Return (X, Y) of the center of cell containing provided text 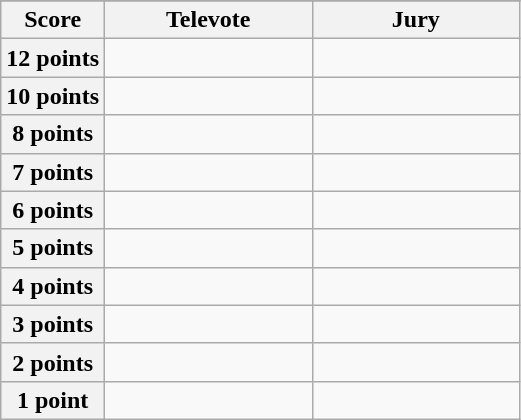
5 points (53, 248)
7 points (53, 172)
1 point (53, 400)
4 points (53, 286)
Jury (416, 20)
2 points (53, 362)
12 points (53, 58)
Score (53, 20)
8 points (53, 134)
6 points (53, 210)
Televote (209, 20)
3 points (53, 324)
10 points (53, 96)
